Output the [x, y] coordinate of the center of the cell containing the given text.  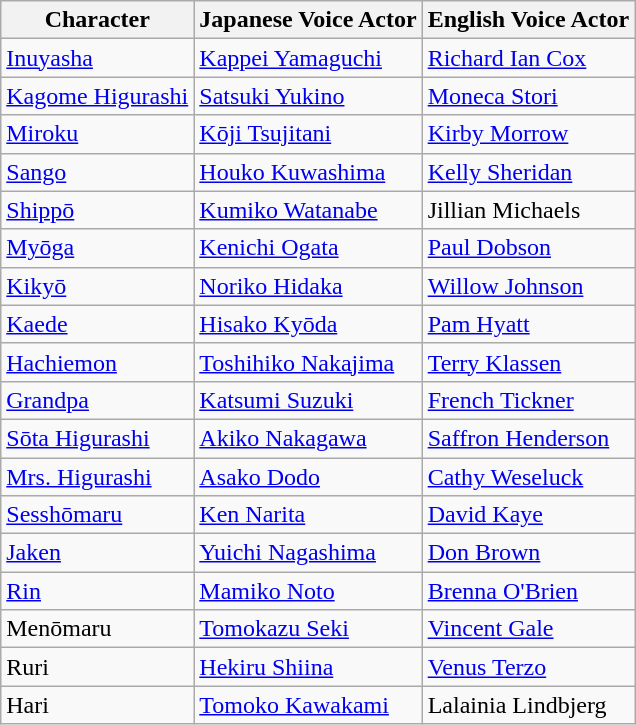
Kikyō [98, 286]
Paul Dobson [528, 248]
Myōga [98, 248]
David Kaye [528, 515]
Yuichi Nagashima [308, 553]
Moneca Stori [528, 96]
Hisako Kyōda [308, 324]
Mrs. Higurashi [98, 477]
Sōta Higurashi [98, 438]
Noriko Hidaka [308, 286]
Kaede [98, 324]
Hachiemon [98, 362]
Terry Klassen [528, 362]
Ken Narita [308, 515]
Sesshōmaru [98, 515]
Mamiko Noto [308, 591]
Ruri [98, 667]
Akiko Nakagawa [308, 438]
Kirby Morrow [528, 134]
Hari [98, 705]
Brenna O'Brien [528, 591]
Cathy Weseluck [528, 477]
Asako Dodo [308, 477]
Houko Kuwashima [308, 172]
Character [98, 20]
Vincent Gale [528, 629]
Kumiko Watanabe [308, 210]
Jillian Michaels [528, 210]
Toshihiko Nakajima [308, 362]
Lalainia Lindbjerg [528, 705]
Kagome Higurashi [98, 96]
Shippō [98, 210]
Saffron Henderson [528, 438]
Willow Johnson [528, 286]
Menōmaru [98, 629]
Jaken [98, 553]
Kenichi Ogata [308, 248]
Tomoko Kawakami [308, 705]
Katsumi Suzuki [308, 400]
Inuyasha [98, 58]
Grandpa [98, 400]
Tomokazu Seki [308, 629]
Rin [98, 591]
Pam Hyatt [528, 324]
Kōji Tsujitani [308, 134]
Satsuki Yukino [308, 96]
Kelly Sheridan [528, 172]
Richard Ian Cox [528, 58]
Sango [98, 172]
Venus Terzo [528, 667]
Don Brown [528, 553]
Miroku [98, 134]
Kappei Yamaguchi [308, 58]
English Voice Actor [528, 20]
Hekiru Shiina [308, 667]
Japanese Voice Actor [308, 20]
French Tickner [528, 400]
